Provide the [x, y] coordinate of the cell's center where the given text is located.  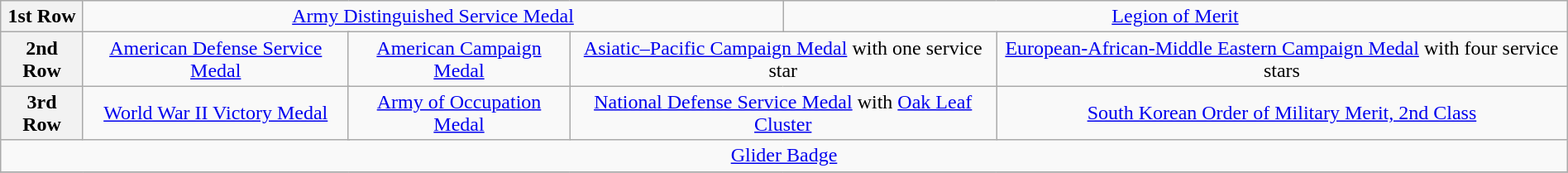
Legion of Merit [1176, 17]
3rd Row [42, 113]
Glider Badge [784, 156]
American Campaign Medal [459, 60]
1st Row [42, 17]
European-African-Middle Eastern Campaign Medal with four service stars [1282, 60]
2nd Row [42, 60]
National Defense Service Medal with Oak Leaf Cluster [783, 113]
Asiatic–Pacific Campaign Medal with one service star [783, 60]
World War II Victory Medal [215, 113]
Army Distinguished Service Medal [433, 17]
Army of Occupation Medal [459, 113]
American Defense Service Medal [215, 60]
South Korean Order of Military Merit, 2nd Class [1282, 113]
